Scan for the cell matching the given text and deliver its (X, Y) coordinate at center. 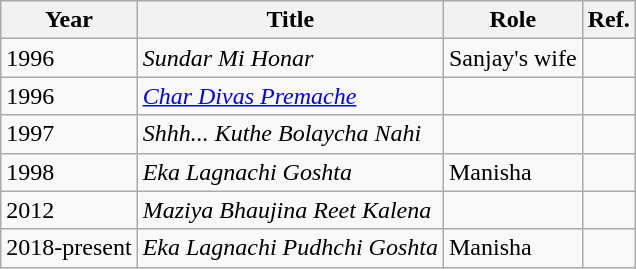
Year (69, 20)
Title (290, 20)
Shhh... Kuthe Bolaycha Nahi (290, 134)
Char Divas Premache (290, 96)
Maziya Bhaujina Reet Kalena (290, 210)
1997 (69, 134)
Ref. (608, 20)
Role (512, 20)
Sanjay's wife (512, 58)
Sundar Mi Honar (290, 58)
2018-present (69, 248)
Eka Lagnachi Pudhchi Goshta (290, 248)
2012 (69, 210)
Eka Lagnachi Goshta (290, 172)
1998 (69, 172)
